Output the [x, y] coordinate of the center of the cell containing the given text.  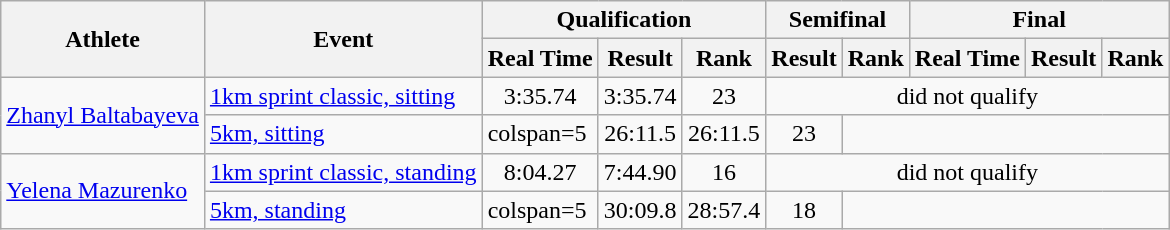
1km sprint classic, sitting [343, 96]
5km, standing [343, 210]
5km, sitting [343, 134]
Final [1039, 20]
30:09.8 [640, 210]
Event [343, 39]
28:57.4 [724, 210]
Athlete [103, 39]
8:04.27 [540, 172]
7:44.90 [640, 172]
1km sprint classic, standing [343, 172]
Qualification [624, 20]
Semifinal [838, 20]
18 [804, 210]
16 [724, 172]
Zhanyl Baltabayeva [103, 115]
Yelena Mazurenko [103, 191]
